Return the (X, Y) coordinate for the center point of the cell that contains the specified text.  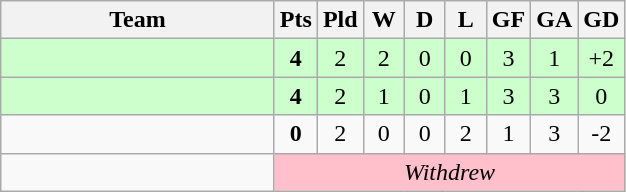
L (466, 20)
Withdrew (450, 172)
+2 (602, 58)
Pld (340, 20)
Team (138, 20)
W (384, 20)
-2 (602, 134)
GA (554, 20)
GF (508, 20)
D (424, 20)
GD (602, 20)
Pts (296, 20)
